Provide the [X, Y] coordinate of the cell's center where the given text is located.  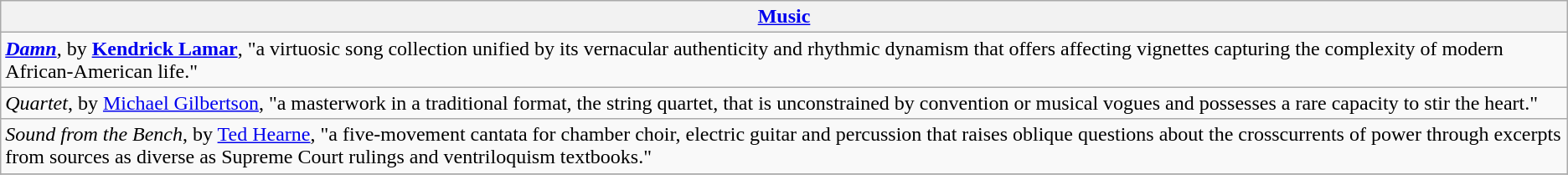
Music [784, 17]
